Determine the [x, y] coordinate at the center of the cell enclosing the given text.  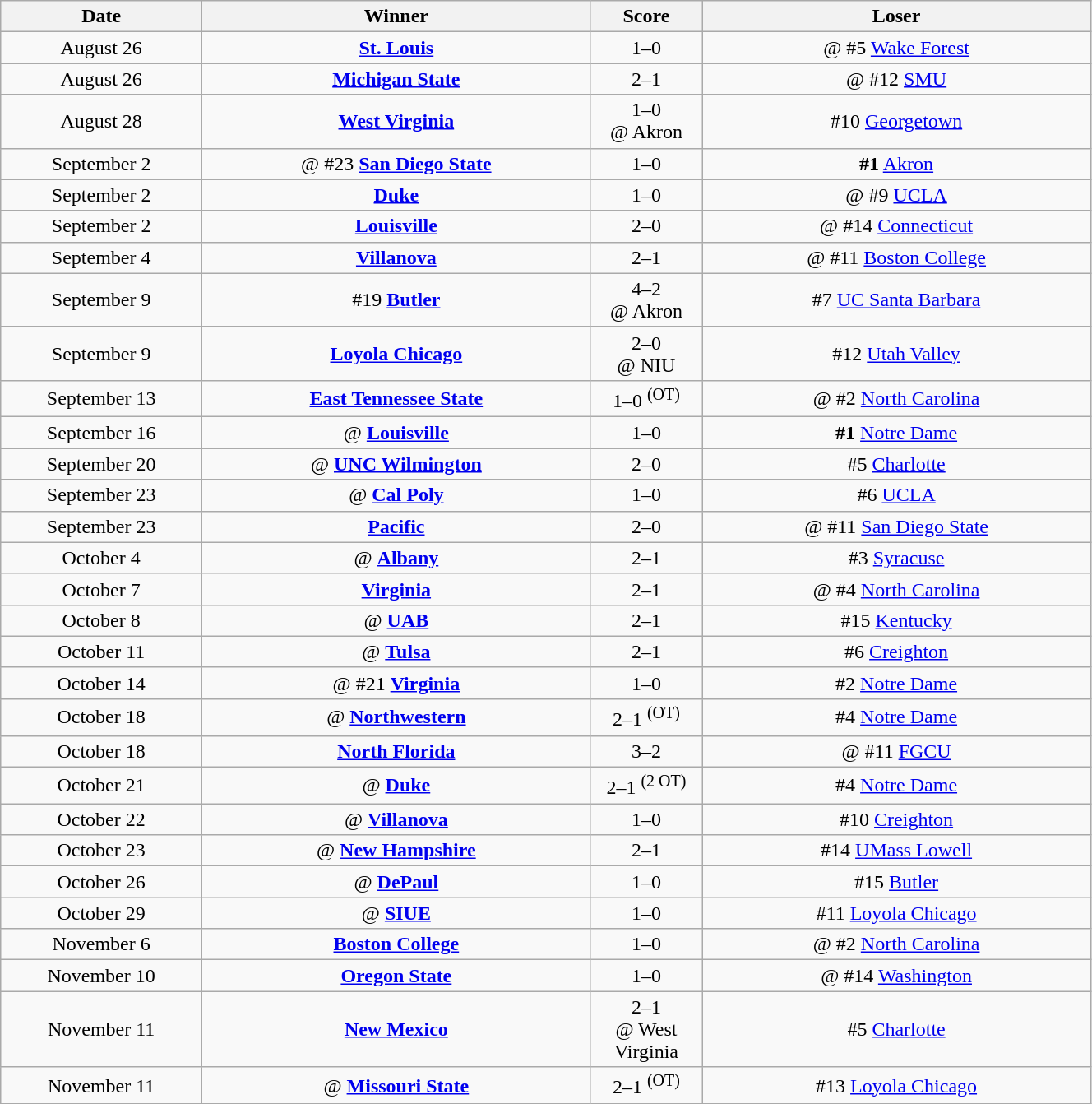
Pacific [396, 526]
#7 UC Santa Barbara [896, 299]
3–2 [646, 751]
@ #9 UCLA [896, 195]
@ DePaul [396, 882]
#13 Loyola Chicago [896, 1086]
@ #12 SMU [896, 79]
@ UAB [396, 620]
@ Albany [396, 558]
1–0@ Akron [646, 122]
2–1 (2 OT) [646, 785]
October 11 [102, 652]
@ Villanova [396, 819]
#19 Butler [396, 299]
November 6 [102, 944]
Winner [396, 16]
Boston College [396, 944]
St. Louis [396, 48]
October 4 [102, 558]
#2 Notre Dame [896, 683]
September 13 [102, 398]
October 23 [102, 851]
Loser [896, 16]
2–1@ West Virginia [646, 1029]
#15 Kentucky [896, 620]
North Florida [396, 751]
@ Tulsa [396, 652]
#10 Creighton [896, 819]
@ Louisville [396, 433]
September 16 [102, 433]
Duke [396, 195]
Villanova [396, 257]
@ UNC Wilmington [396, 464]
@ #11 FGCU [896, 751]
#6 UCLA [896, 495]
@ Duke [396, 785]
October 22 [102, 819]
October 29 [102, 913]
Date [102, 16]
#1 Akron [896, 164]
October 26 [102, 882]
Louisville [396, 226]
Score [646, 16]
@ SIUE [396, 913]
#10 Georgetown [896, 122]
#12 Utah Valley [896, 354]
East Tennessee State [396, 398]
New Mexico [396, 1029]
September 20 [102, 464]
October 21 [102, 785]
@ #23 San Diego State [396, 164]
West Virginia [396, 122]
4–2@ Akron [646, 299]
@ #21 Virginia [396, 683]
@ #11 San Diego State [896, 526]
October 14 [102, 683]
@ New Hampshire [396, 851]
@ #4 North Carolina [896, 589]
October 7 [102, 589]
@ #14 Washington [896, 976]
#1 Notre Dame [896, 433]
@ #14 Connecticut [896, 226]
November 10 [102, 976]
#14 UMass Lowell [896, 851]
Oregon State [396, 976]
August 28 [102, 122]
2–0@ NIU [646, 354]
Michigan State [396, 79]
Virginia [396, 589]
#15 Butler [896, 882]
1–0 (OT) [646, 398]
#11 Loyola Chicago [896, 913]
@ Missouri State [396, 1086]
#3 Syracuse [896, 558]
@ #11 Boston College [896, 257]
@ Cal Poly [396, 495]
@ #5 Wake Forest [896, 48]
@ Northwestern [396, 717]
#6 Creighton [896, 652]
Loyola Chicago [396, 354]
October 8 [102, 620]
September 4 [102, 257]
